Locate the cell with the specified text and output its (X, Y) center coordinate. 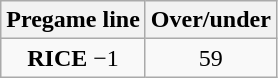
RICE −1 (74, 58)
Pregame line (74, 20)
59 (210, 58)
Over/under (210, 20)
